Pinpoint the cell where the given text exists, returning its [X, Y] midpoint coordinate. 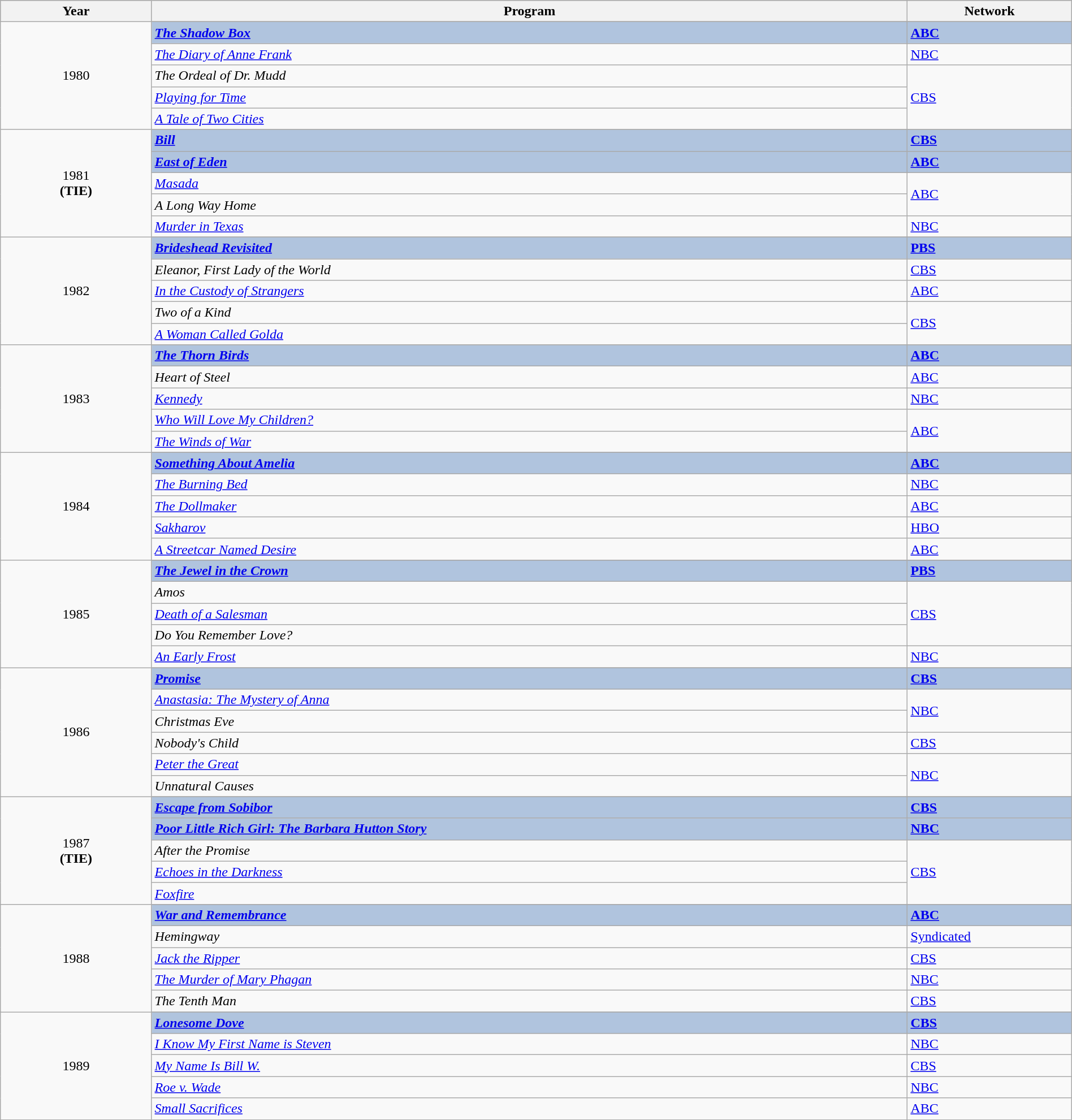
East of Eden [529, 162]
Roe v. Wade [529, 1087]
A Tale of Two Cities [529, 119]
1984 [76, 506]
In the Custody of Strangers [529, 291]
Masada [529, 183]
Echoes in the Darkness [529, 872]
Program [529, 11]
Escape from Sobibor [529, 807]
Do You Remember Love? [529, 635]
A Woman Called Golda [529, 334]
The Shadow Box [529, 33]
Sakharov [529, 527]
The Winds of War [529, 442]
A Long Way Home [529, 205]
Something About Amelia [529, 463]
The Burning Bed [529, 485]
1981(TIE) [76, 183]
Jack the Ripper [529, 958]
1980 [76, 76]
The Ordeal of Dr. Mudd [529, 76]
1988 [76, 958]
Heart of Steel [529, 377]
The Jewel in the Crown [529, 570]
HBO [989, 527]
Nobody's Child [529, 743]
The Diary of Anne Frank [529, 54]
1986 [76, 732]
I Know My First Name is Steven [529, 1044]
Murder in Texas [529, 226]
The Dollmaker [529, 506]
Network [989, 11]
1987(TIE) [76, 850]
The Tenth Man [529, 1001]
Anastasia: The Mystery of Anna [529, 700]
Amos [529, 592]
Two of a Kind [529, 313]
Foxfire [529, 893]
Bill [529, 140]
Promise [529, 678]
Small Sacrifices [529, 1109]
Year [76, 11]
1983 [76, 399]
1982 [76, 291]
Peter the Great [529, 764]
A Streetcar Named Desire [529, 549]
My Name Is Bill W. [529, 1066]
Poor Little Rich Girl: The Barbara Hutton Story [529, 829]
An Early Frost [529, 657]
The Murder of Mary Phagan [529, 980]
Brideshead Revisited [529, 248]
Syndicated [989, 936]
Playing for Time [529, 97]
Christmas Eve [529, 721]
Hemingway [529, 936]
Death of a Salesman [529, 613]
1985 [76, 613]
The Thorn Birds [529, 356]
Eleanor, First Lady of the World [529, 270]
After the Promise [529, 850]
War and Remembrance [529, 915]
Kennedy [529, 399]
Who Will Love My Children? [529, 420]
Lonesome Dove [529, 1023]
1989 [76, 1066]
Unnatural Causes [529, 786]
